Find where the given text appears and provide that cell's center as (X, Y) coordinate. 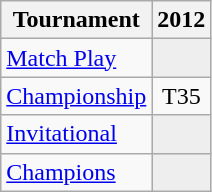
2012 (182, 20)
Champions (76, 172)
Championship (76, 96)
Match Play (76, 58)
T35 (182, 96)
Invitational (76, 134)
Tournament (76, 20)
